Detect which cell encompasses the target text, then output its [x, y] center coordinate. 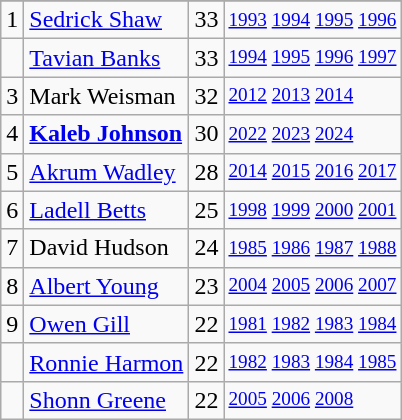
2005 2006 2008 [312, 400]
Kaleb Johnson [106, 134]
32 [206, 96]
1 [12, 20]
23 [206, 286]
2022 2023 2024 [312, 134]
Mark Weisman [106, 96]
1998 1999 2000 2001 [312, 210]
9 [12, 324]
Tavian Banks [106, 58]
4 [12, 134]
25 [206, 210]
2014 2015 2016 2017 [312, 172]
Akrum Wadley [106, 172]
1994 1995 1996 1997 [312, 58]
Shonn Greene [106, 400]
7 [12, 248]
1993 1994 1995 1996 [312, 20]
30 [206, 134]
Owen Gill [106, 324]
8 [12, 286]
6 [12, 210]
28 [206, 172]
Ronnie Harmon [106, 362]
David Hudson [106, 248]
1982 1983 1984 1985 [312, 362]
5 [12, 172]
1981 1982 1983 1984 [312, 324]
2012 2013 2014 [312, 96]
Albert Young [106, 286]
Ladell Betts [106, 210]
2004 2005 2006 2007 [312, 286]
1985 1986 1987 1988 [312, 248]
Sedrick Shaw [106, 20]
24 [206, 248]
3 [12, 96]
